Scan for the cell matching the given text and deliver its (x, y) coordinate at center. 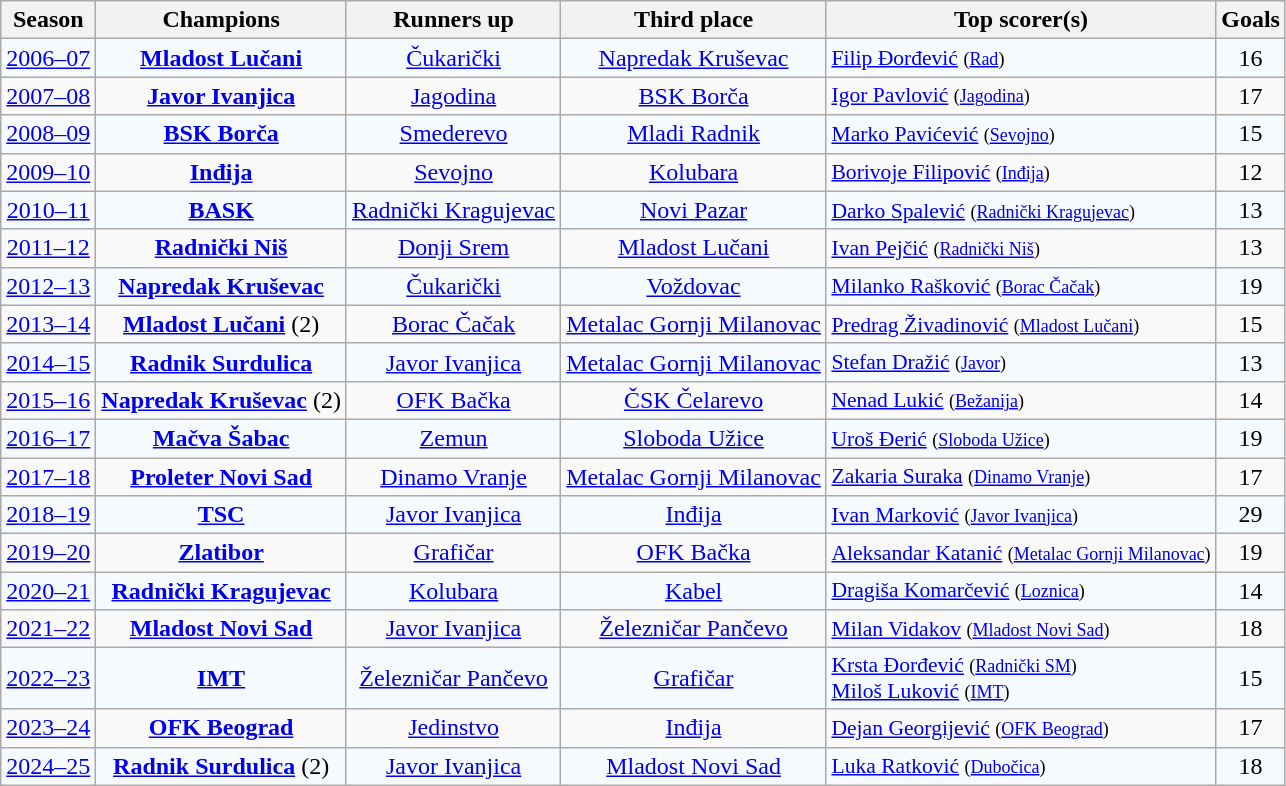
2024–25 (48, 766)
Donji Srem (453, 248)
Aleksandar Katanić (Metalac Gornji Milanovac) (1020, 553)
Third place (694, 20)
2006–07 (48, 58)
2016–17 (48, 438)
Ivan Marković (Javor Ivanjica) (1020, 515)
Mačva Šabac (222, 438)
Napredak Kruševac (2) (222, 400)
Runners up (453, 20)
Zakaria Suraka (Dinamo Vranje) (1020, 477)
Sloboda Užice (694, 438)
Kabel (694, 591)
Uroš Đerić (Sloboda Užice) (1020, 438)
2013–14 (48, 324)
2007–08 (48, 96)
IMT (222, 678)
Mladost Lučani (2) (222, 324)
Milan Vidakov (Mladost Novi Sad) (1020, 629)
Dejan Georgijević (OFK Beograd) (1020, 728)
2010–11 (48, 210)
TSC (222, 515)
Proleter Novi Sad (222, 477)
OFK Beograd (222, 728)
Novi Pazar (694, 210)
Ivan Pejčić (Radnički Niš) (1020, 248)
Jagodina (453, 96)
Nenad Lukić (Bežanija) (1020, 400)
Milanko Rašković (Borac Čačak) (1020, 286)
2015–16 (48, 400)
Top scorer(s) (1020, 20)
2011–12 (48, 248)
ČSK Čelarevo (694, 400)
16 (1251, 58)
Smederevo (453, 134)
Radnik Surdulica (222, 362)
Borac Čačak (453, 324)
2009–10 (48, 172)
2019–20 (48, 553)
Radnik Surdulica (2) (222, 766)
2017–18 (48, 477)
Mladi Radnik (694, 134)
12 (1251, 172)
2014–15 (48, 362)
2021–22 (48, 629)
2020–21 (48, 591)
Igor Pavlović (Jagodina) (1020, 96)
2022–23 (48, 678)
Predrag Živadinović (Mladost Lučani) (1020, 324)
29 (1251, 515)
Goals (1251, 20)
2012–13 (48, 286)
Stefan Dražić (Javor) (1020, 362)
Season (48, 20)
2023–24 (48, 728)
Marko Pavićević (Sevojno) (1020, 134)
Krsta Đorđević (Radnički SM) Miloš Luković (IMT) (1020, 678)
2018–19 (48, 515)
Zemun (453, 438)
Champions (222, 20)
Jedinstvo (453, 728)
Zlatibor (222, 553)
Borivoje Filipović (Inđija) (1020, 172)
Filip Đorđević (Rad) (1020, 58)
Radnički Niš (222, 248)
Dinamo Vranje (453, 477)
Sevojno (453, 172)
Luka Ratković (Dubočica) (1020, 766)
Voždovac (694, 286)
BASK (222, 210)
2008–09 (48, 134)
Dragiša Komarčević (Loznica) (1020, 591)
Darko Spalević (Radnički Kragujevac) (1020, 210)
